Scan for the cell matching the given text and deliver its [X, Y] coordinate at center. 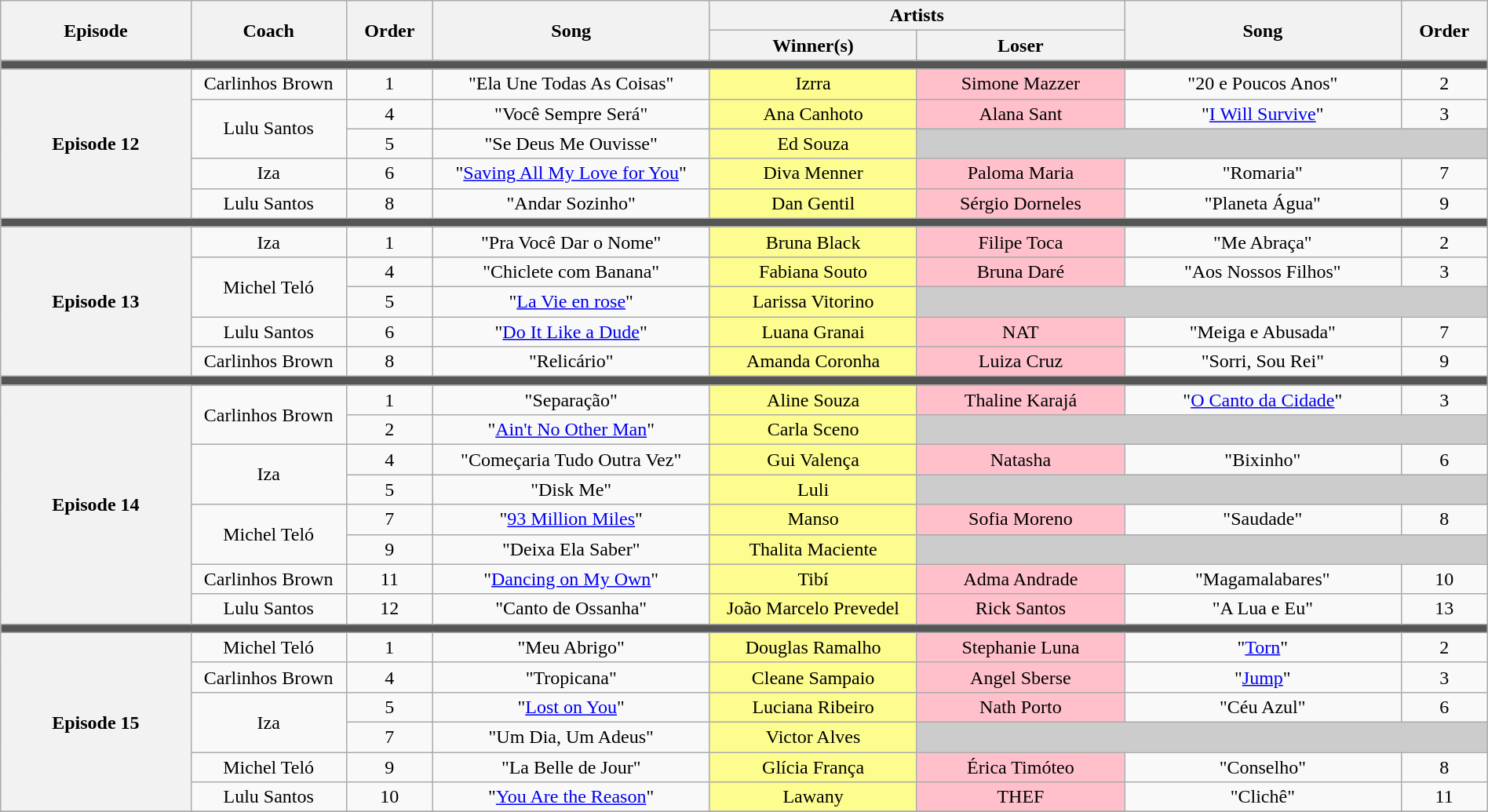
"Canto de Ossanha" [571, 609]
"93 Million Miles" [571, 519]
Winner(s) [813, 46]
"Meiga e Abusada" [1263, 332]
"Romaria" [1263, 173]
Stephanie Luna [1020, 647]
"Você Sempre Será" [571, 114]
Loser [1020, 46]
"Magamalabares" [1263, 579]
"Jump" [1263, 677]
Thaline Karajá [1020, 400]
Alana Sant [1020, 114]
THEF [1020, 797]
Bruna Daré [1020, 271]
Ana Canhoto [813, 114]
"Planeta Água" [1263, 203]
"Andar Sozinho" [571, 203]
"Me Abraça" [1263, 242]
Natasha [1020, 460]
"Relicário" [571, 362]
Larissa Vitorino [813, 301]
"Lost on You" [571, 707]
"Bixinho" [1263, 460]
Carla Sceno [813, 430]
"Disk Me" [571, 490]
"Conselho" [1263, 766]
"Ain't No Other Man" [571, 430]
Dan Gentil [813, 203]
"O Canto da Cidade" [1263, 400]
"Céu Azul" [1263, 707]
Episode 15 [96, 722]
Bruna Black [813, 242]
Victor Alves [813, 737]
"Pra Você Dar o Nome" [571, 242]
"Um Dia, Um Adeus" [571, 737]
Glícia França [813, 766]
Artists [917, 16]
Douglas Ramalho [813, 647]
"I Will Survive" [1263, 114]
NAT [1020, 332]
13 [1444, 609]
Luciana Ribeiro [813, 707]
12 [389, 609]
"Tropicana" [571, 677]
Izrra [813, 84]
Ed Souza [813, 144]
Cleane Sampaio [813, 677]
Episode [96, 31]
Nath Porto [1020, 707]
Sofia Moreno [1020, 519]
"Deixa Ela Saber" [571, 549]
Sérgio Dorneles [1020, 203]
"Clichê" [1263, 797]
Adma Andrade [1020, 579]
Diva Menner [813, 173]
Episode 13 [96, 301]
"Saudade" [1263, 519]
"Separação" [571, 400]
Filipe Toca [1020, 242]
Luli [813, 490]
Gui Valença [813, 460]
"Sorri, Sou Rei" [1263, 362]
"Meu Abrigo" [571, 647]
"Se Deus Me Ouvisse" [571, 144]
Episode 14 [96, 504]
João Marcelo Prevedel [813, 609]
Paloma Maria [1020, 173]
Simone Mazzer [1020, 84]
Thalita Maciente [813, 549]
"Torn" [1263, 647]
Manso [813, 519]
Episode 12 [96, 144]
Luiza Cruz [1020, 362]
Aline Souza [813, 400]
Luana Granai [813, 332]
"La Vie en rose" [571, 301]
"Aos Nossos Filhos" [1263, 271]
Érica Timóteo [1020, 766]
Angel Sberse [1020, 677]
Fabiana Souto [813, 271]
"Do It Like a Dude" [571, 332]
Amanda Coronha [813, 362]
"La Belle de Jour" [571, 766]
"Saving All My Love for You" [571, 173]
"Ela Une Todas As Coisas" [571, 84]
"A Lua e Eu" [1263, 609]
"Chiclete com Banana" [571, 271]
Coach [268, 31]
"20 e Poucos Anos" [1263, 84]
"Começaria Tudo Outra Vez" [571, 460]
"You Are the Reason" [571, 797]
"Dancing on My Own" [571, 579]
Tibí [813, 579]
Lawany [813, 797]
Rick Santos [1020, 609]
